Extract the (x, y) coordinate from the center of the cell holding the provided text.  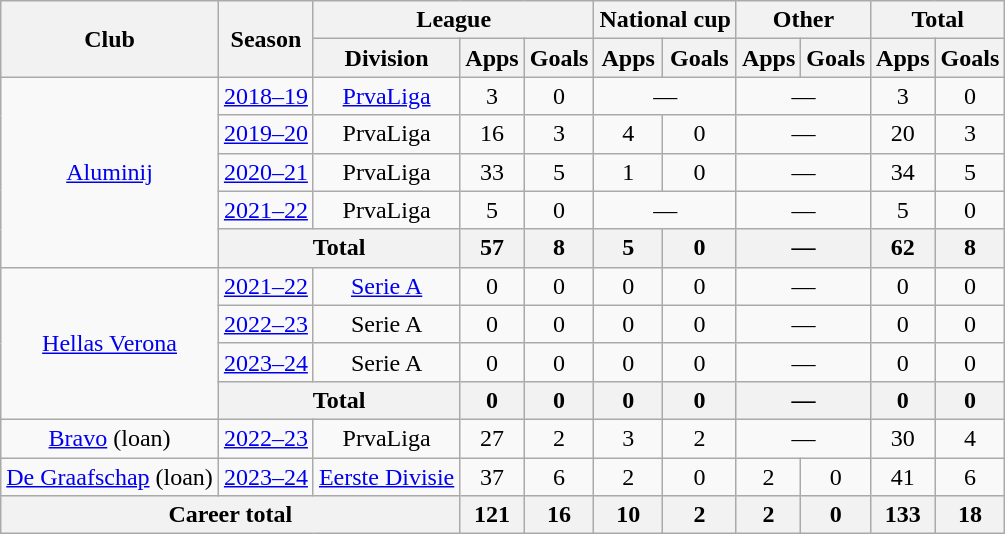
133 (903, 515)
62 (903, 248)
1 (628, 172)
121 (492, 515)
10 (628, 515)
Eerste Divisie (386, 477)
18 (970, 515)
37 (492, 477)
Other (803, 20)
League (454, 20)
Bravo (loan) (110, 438)
20 (903, 134)
2020–21 (266, 172)
2018–19 (266, 96)
30 (903, 438)
Aluminij (110, 172)
2019–20 (266, 134)
Hellas Verona (110, 343)
Club (110, 39)
Division (386, 58)
National cup (665, 20)
Season (266, 39)
34 (903, 172)
De Graafschap (loan) (110, 477)
57 (492, 248)
27 (492, 438)
41 (903, 477)
Career total (230, 515)
33 (492, 172)
